Determine the [x, y] coordinate at the center of the cell enclosing the given text.  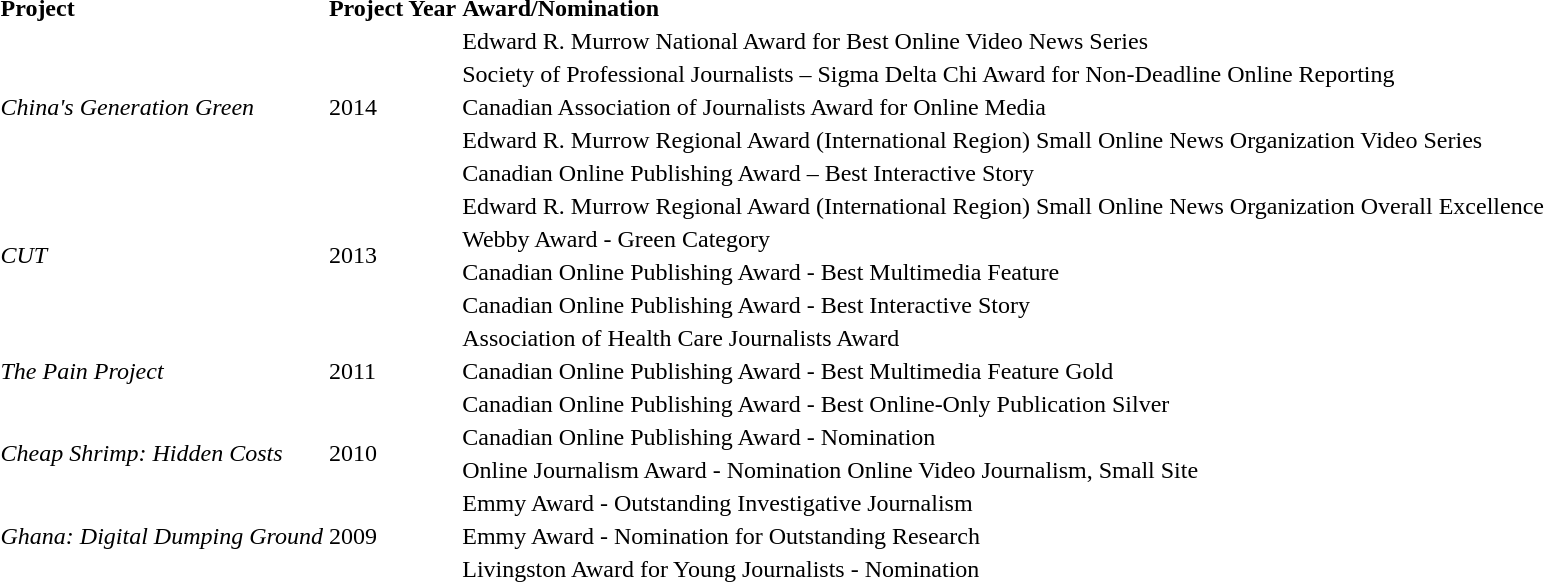
2011 [392, 371]
2010 [392, 454]
2013 [392, 256]
2014 [392, 107]
